For the text-containing cell, return its midpoint in (x, y) coordinate format. 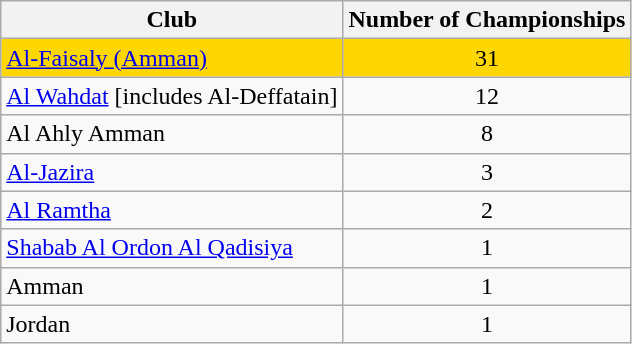
Club (172, 20)
Shabab Al Ordon Al Qadisiya (172, 248)
Al-Faisaly (Amman) (172, 58)
Jordan (172, 324)
12 (487, 96)
3 (487, 172)
Number of Championships (487, 20)
8 (487, 134)
Al-Jazira (172, 172)
Amman (172, 286)
Al Wahdat [includes Al-Deffatain] (172, 96)
Al Ramtha (172, 210)
Al Ahly Amman (172, 134)
31 (487, 58)
2 (487, 210)
